Detect which cell encompasses the target text, then output its (X, Y) center coordinate. 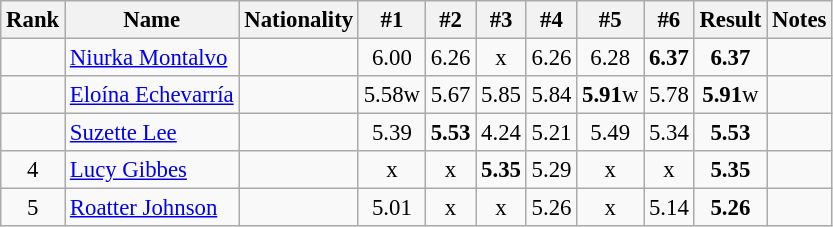
5.78 (669, 95)
Niurka Montalvo (152, 58)
5.29 (551, 170)
#1 (392, 20)
Lucy Gibbes (152, 170)
#5 (610, 20)
#4 (551, 20)
Eloína Echevarría (152, 95)
#3 (501, 20)
5.14 (669, 208)
4 (33, 170)
Result (730, 20)
Notes (800, 20)
5.84 (551, 95)
6.00 (392, 58)
5.21 (551, 133)
4.24 (501, 133)
Roatter Johnson (152, 208)
5.67 (450, 95)
Name (152, 20)
#2 (450, 20)
5 (33, 208)
5.39 (392, 133)
5.01 (392, 208)
5.49 (610, 133)
Nationality (298, 20)
5.34 (669, 133)
Suzette Lee (152, 133)
5.58w (392, 95)
6.28 (610, 58)
#6 (669, 20)
5.85 (501, 95)
Rank (33, 20)
